Return the (x, y) coordinate for the center point of the cell that contains the specified text.  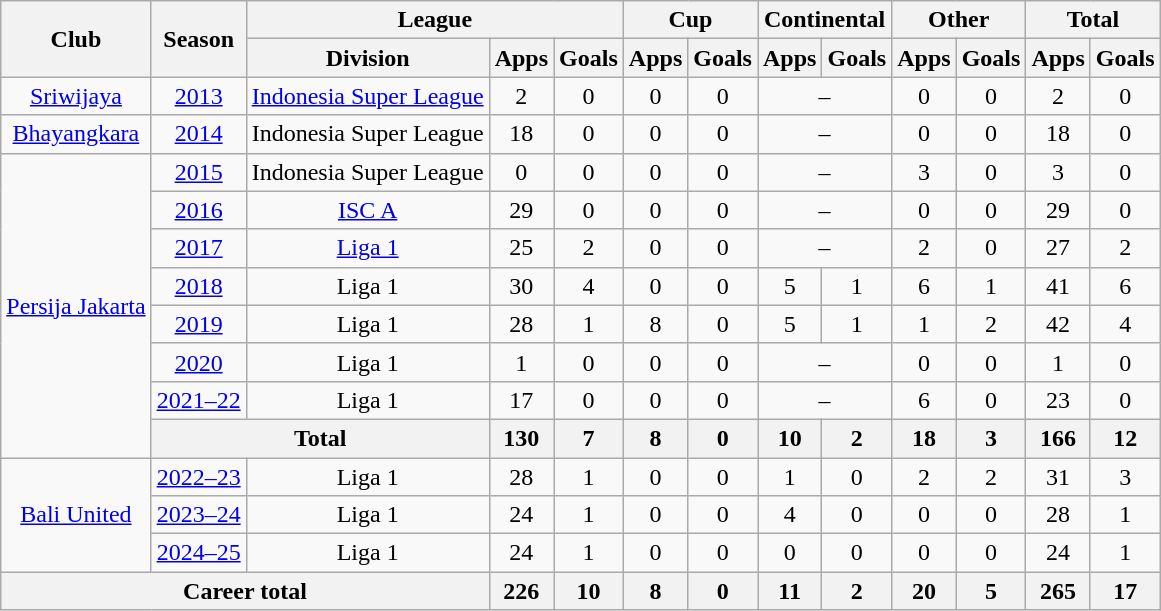
2023–24 (198, 515)
League (434, 20)
2024–25 (198, 553)
31 (1058, 477)
166 (1058, 438)
20 (924, 591)
2019 (198, 324)
Division (368, 58)
ISC A (368, 210)
Bali United (76, 515)
130 (521, 438)
2017 (198, 248)
25 (521, 248)
Cup (690, 20)
2015 (198, 172)
Other (959, 20)
Continental (825, 20)
Season (198, 39)
23 (1058, 400)
11 (790, 591)
42 (1058, 324)
2018 (198, 286)
2014 (198, 134)
12 (1125, 438)
7 (589, 438)
Bhayangkara (76, 134)
27 (1058, 248)
Club (76, 39)
226 (521, 591)
265 (1058, 591)
2013 (198, 96)
2020 (198, 362)
30 (521, 286)
Career total (245, 591)
Persija Jakarta (76, 305)
2021–22 (198, 400)
Sriwijaya (76, 96)
2016 (198, 210)
41 (1058, 286)
2022–23 (198, 477)
